Detect which cell encompasses the target text, then output its [x, y] center coordinate. 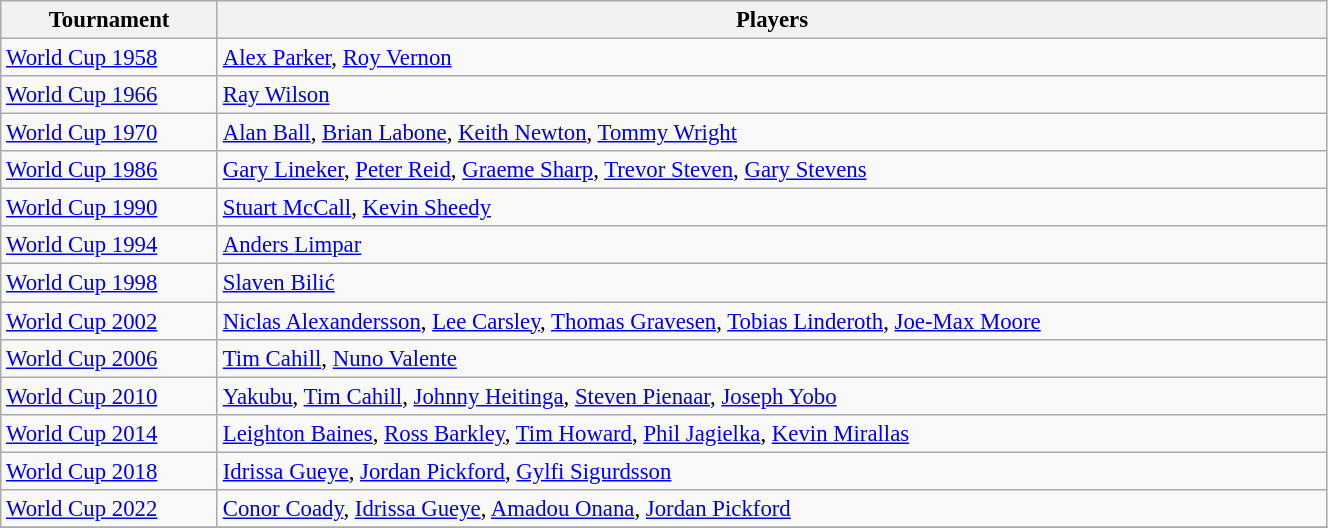
World Cup 1970 [110, 133]
World Cup 1986 [110, 170]
Alan Ball, Brian Labone, Keith Newton, Tommy Wright [772, 133]
World Cup 2002 [110, 321]
Anders Limpar [772, 245]
World Cup 2010 [110, 396]
Players [772, 20]
Idrissa Gueye, Jordan Pickford, Gylfi Sigurdsson [772, 471]
Stuart McCall, Kevin Sheedy [772, 208]
Alex Parker, Roy Vernon [772, 58]
World Cup 1990 [110, 208]
World Cup 1958 [110, 58]
World Cup 1998 [110, 283]
Ray Wilson [772, 95]
Tim Cahill, Nuno Valente [772, 358]
Leighton Baines, Ross Barkley, Tim Howard, Phil Jagielka, Kevin Mirallas [772, 433]
Conor Coady, Idrissa Gueye, Amadou Onana, Jordan Pickford [772, 509]
Yakubu, Tim Cahill, Johnny Heitinga, Steven Pienaar, Joseph Yobo [772, 396]
World Cup 2018 [110, 471]
World Cup 2006 [110, 358]
World Cup 2014 [110, 433]
World Cup 1994 [110, 245]
Gary Lineker, Peter Reid, Graeme Sharp, Trevor Steven, Gary Stevens [772, 170]
Tournament [110, 20]
Niclas Alexandersson, Lee Carsley, Thomas Gravesen, Tobias Linderoth, Joe-Max Moore [772, 321]
Slaven Bilić [772, 283]
World Cup 2022 [110, 509]
World Cup 1966 [110, 95]
